From the cell containing the given text, extract its center point as (X, Y) coordinate. 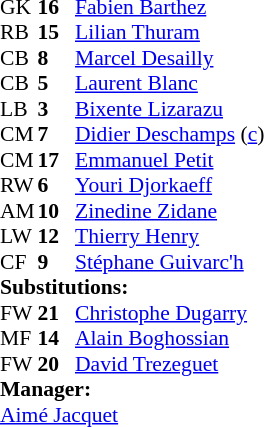
21 (57, 313)
7 (57, 135)
20 (57, 364)
5 (57, 83)
Zinedine Zidane (170, 211)
RW (19, 185)
Didier Deschamps (c) (170, 135)
David Trezeguet (170, 364)
CF (19, 262)
10 (57, 211)
Lilian Thuram (170, 33)
6 (57, 185)
Manager: (132, 389)
14 (57, 339)
Thierry Henry (170, 237)
Marcel Desailly (170, 58)
Bixente Lizarazu (170, 109)
LB (19, 109)
12 (57, 237)
Substitutions: (132, 287)
LW (19, 237)
8 (57, 58)
Alain Boghossian (170, 339)
Youri Djorkaeff (170, 185)
Laurent Blanc (170, 83)
Christophe Dugarry (170, 313)
9 (57, 262)
Emmanuel Petit (170, 160)
MF (19, 339)
Stéphane Guivarc'h (170, 262)
15 (57, 33)
3 (57, 109)
17 (57, 160)
RB (19, 33)
AM (19, 211)
